Detect which cell encompasses the target text, then output its [x, y] center coordinate. 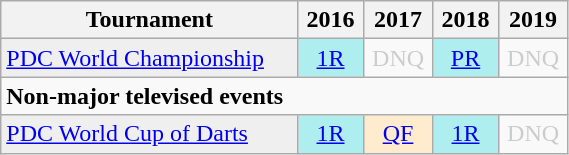
2018 [466, 20]
Non-major televised events [284, 96]
PR [466, 58]
PDC World Cup of Darts [150, 134]
Tournament [150, 20]
2017 [398, 20]
2019 [533, 20]
2016 [330, 20]
QF [398, 134]
PDC World Championship [150, 58]
